Capture the cell that displays the provided text and extract its [x, y] central coordinate. 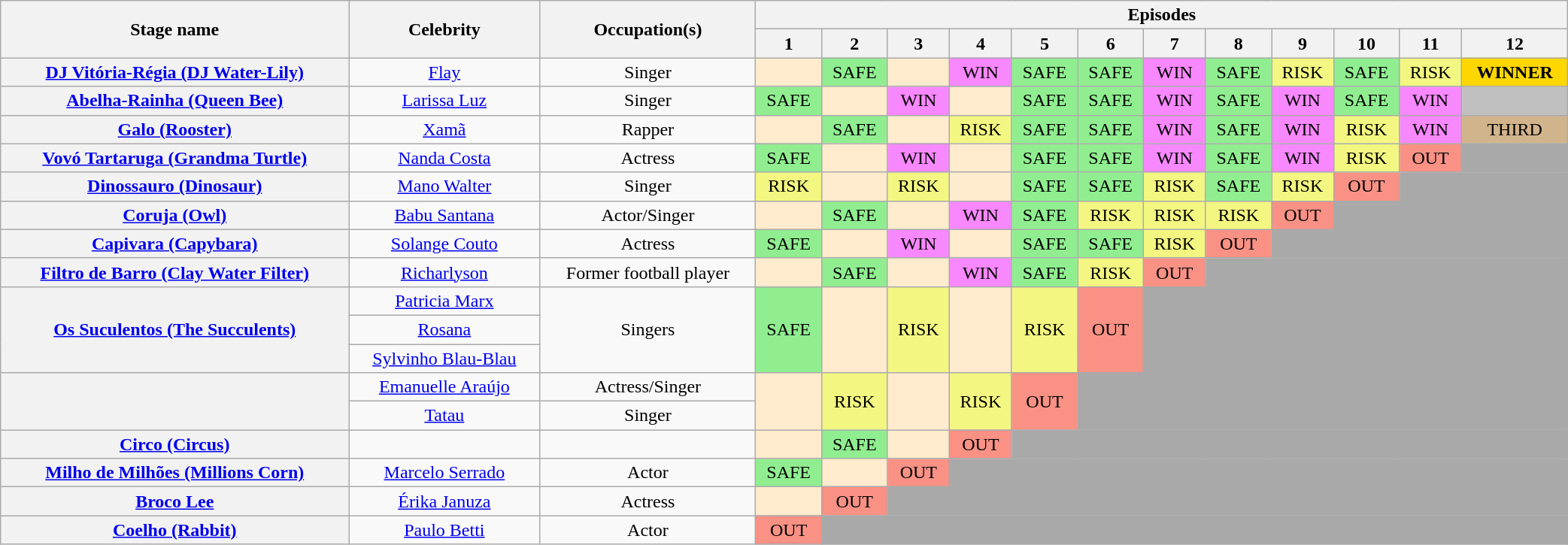
3 [919, 44]
6 [1111, 44]
Milho de Milhões (Millions Corn) [174, 473]
12 [1515, 44]
Paulo Betti [444, 530]
1 [789, 44]
Tatau [444, 416]
Filtro de Barro (Clay Water Filter) [174, 272]
Nanda Costa [444, 158]
Former football player [648, 272]
Babu Santana [444, 215]
Coruja (Owl) [174, 215]
9 [1303, 44]
Circo (Circus) [174, 444]
Patricia Marx [444, 301]
Stage name [174, 29]
DJ Vitória-Régia (DJ Water-Lily) [174, 72]
Celebrity [444, 29]
Flay [444, 72]
Episodes [1162, 15]
Os Suculentos (The Succulents) [174, 329]
Rapper [648, 129]
Broco Lee [174, 501]
Richarlyson [444, 272]
Singers [648, 329]
Xamã [444, 129]
7 [1175, 44]
4 [981, 44]
Vovó Tartaruga (Grandma Turtle) [174, 158]
Marcelo Serrado [444, 473]
Solange Couto [444, 244]
Érika Januza [444, 501]
2 [854, 44]
Actress/Singer [648, 387]
WINNER [1515, 72]
Abelha-Rainha (Queen Bee) [174, 101]
Capivara (Capybara) [174, 244]
Sylvinho Blau-Blau [444, 359]
8 [1239, 44]
THIRD [1515, 129]
Coelho (Rabbit) [174, 530]
Actor/Singer [648, 215]
Mano Walter [444, 186]
11 [1430, 44]
10 [1366, 44]
Emanuelle Araújo [444, 387]
Rosana [444, 329]
Dinossauro (Dinosaur) [174, 186]
Larissa Luz [444, 101]
Occupation(s) [648, 29]
5 [1045, 44]
Galo (Rooster) [174, 129]
